Locate the cell with the specified text and output its [x, y] center coordinate. 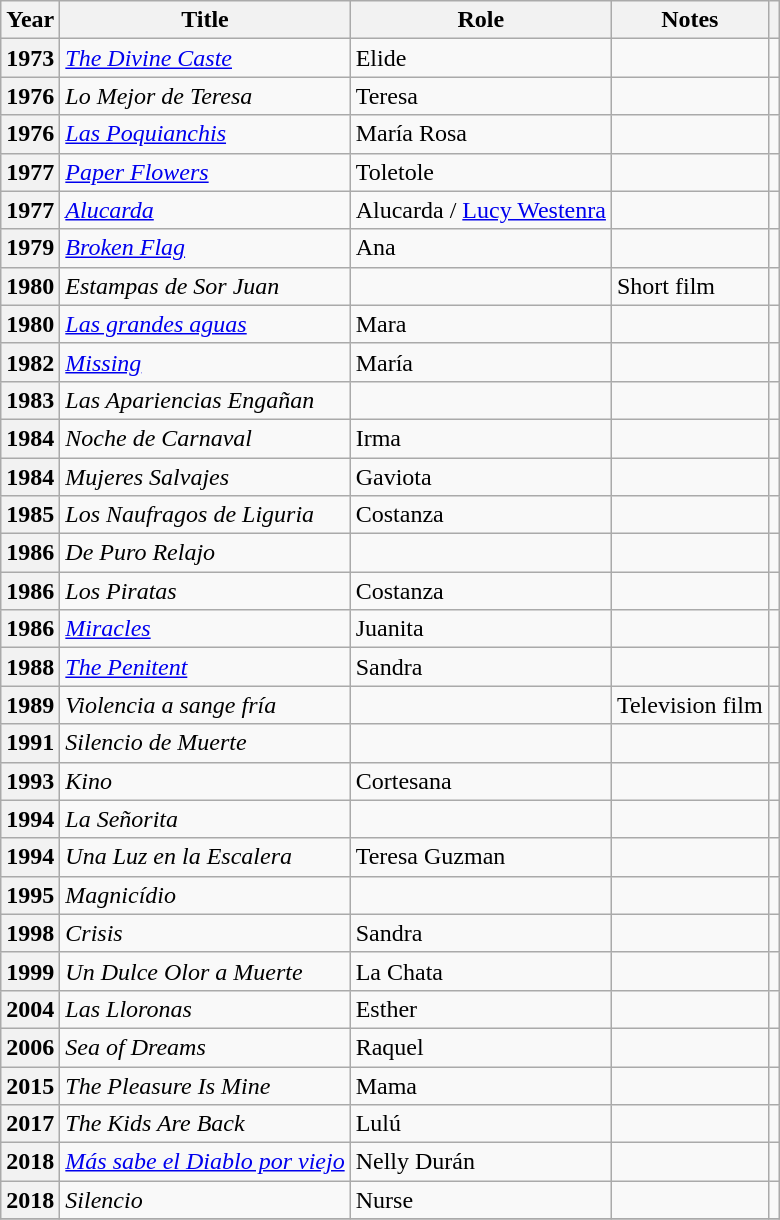
Estampas de Sor Juan [205, 286]
1998 [30, 933]
Nelly Durán [480, 1162]
1999 [30, 971]
Las Lloronas [205, 1009]
Toletole [480, 172]
Paper Flowers [205, 172]
Esther [480, 1009]
Lulú [480, 1124]
De Puro Relajo [205, 553]
Television film [690, 705]
María [480, 362]
1979 [30, 248]
Year [30, 20]
Raquel [480, 1047]
The Penitent [205, 667]
Title [205, 20]
Violencia a sange fría [205, 705]
Elide [480, 58]
Los Naufragos de Liguria [205, 515]
1982 [30, 362]
Short film [690, 286]
Más sabe el Diablo por viejo [205, 1162]
Notes [690, 20]
Mama [480, 1085]
Alucarda [205, 210]
1991 [30, 743]
2015 [30, 1085]
Las Poquianchis [205, 134]
1985 [30, 515]
1995 [30, 895]
1988 [30, 667]
1989 [30, 705]
Missing [205, 362]
Kino [205, 781]
2004 [30, 1009]
The Divine Caste [205, 58]
Juanita [480, 629]
Mujeres Salvajes [205, 477]
Las grandes aguas [205, 324]
Ana [480, 248]
La Chata [480, 971]
2006 [30, 1047]
Role [480, 20]
Las Apariencias Engañan [205, 400]
Lo Mejor de Teresa [205, 96]
Noche de Carnaval [205, 438]
Broken Flag [205, 248]
1973 [30, 58]
Nurse [480, 1200]
Gaviota [480, 477]
2017 [30, 1124]
Crisis [205, 933]
La Señorita [205, 819]
Sea of Dreams [205, 1047]
Magnicídio [205, 895]
Silencio [205, 1200]
Irma [480, 438]
Los Piratas [205, 591]
1983 [30, 400]
Miracles [205, 629]
Alucarda / Lucy Westenra [480, 210]
Una Luz en la Escalera [205, 857]
María Rosa [480, 134]
Un Dulce Olor a Muerte [205, 971]
The Pleasure Is Mine [205, 1085]
Mara [480, 324]
Teresa [480, 96]
Teresa Guzman [480, 857]
The Kids Are Back [205, 1124]
Silencio de Muerte [205, 743]
Cortesana [480, 781]
1993 [30, 781]
